Capture the cell that displays the provided text and extract its [X, Y] central coordinate. 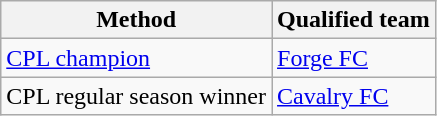
CPL regular season winner [136, 96]
Qualified team [354, 20]
Method [136, 20]
CPL champion [136, 58]
Cavalry FC [354, 96]
Forge FC [354, 58]
